Scan for the cell matching the given text and deliver its (x, y) coordinate at center. 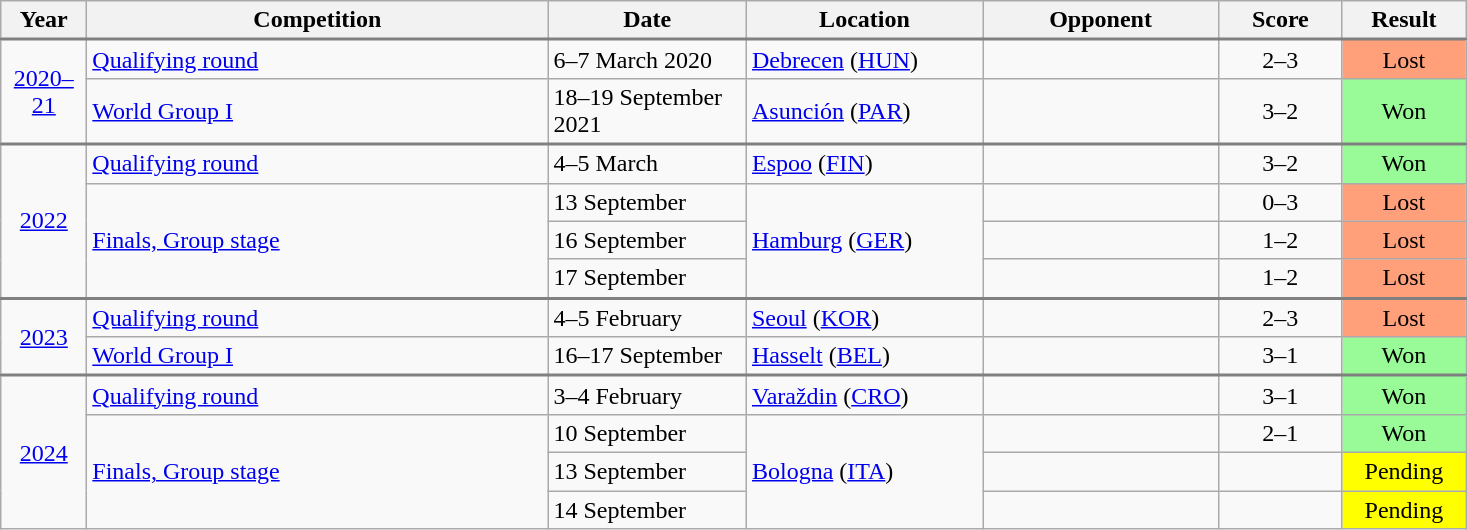
17 September (648, 278)
3–4 February (648, 396)
Score (1281, 20)
Bologna (ITA) (864, 471)
Date (648, 20)
Location (864, 20)
4–5 February (648, 318)
2022 (44, 221)
Varaždin (CRO) (864, 396)
4–5 March (648, 164)
Hasselt (BEL) (864, 356)
Debrecen (HUN) (864, 60)
2023 (44, 337)
0–3 (1281, 202)
6–7 March 2020 (648, 60)
Seoul (KOR) (864, 318)
Espoo (FIN) (864, 164)
Result (1404, 20)
2024 (44, 452)
Hamburg (GER) (864, 240)
2–1 (1281, 433)
16–17 September (648, 356)
Asunción (PAR) (864, 111)
Opponent (1100, 20)
18–19 September 2021 (648, 111)
16 September (648, 240)
10 September (648, 433)
Competition (318, 20)
14 September (648, 509)
Year (44, 20)
2020–21 (44, 92)
